Extract the (X, Y) coordinate from the center of the cell holding the provided text.  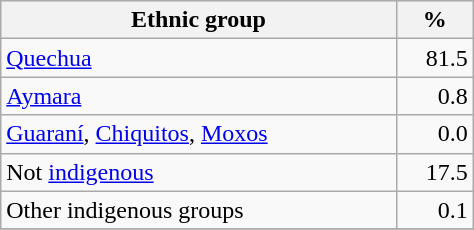
Ethnic group (198, 20)
Guaraní, Chiquitos, Moxos (198, 134)
0.8 (434, 96)
Other indigenous groups (198, 210)
Quechua (198, 58)
17.5 (434, 172)
Aymara (198, 96)
Not indigenous (198, 172)
% (434, 20)
0.1 (434, 210)
0.0 (434, 134)
81.5 (434, 58)
